Output the [X, Y] coordinate of the center of the cell containing the given text.  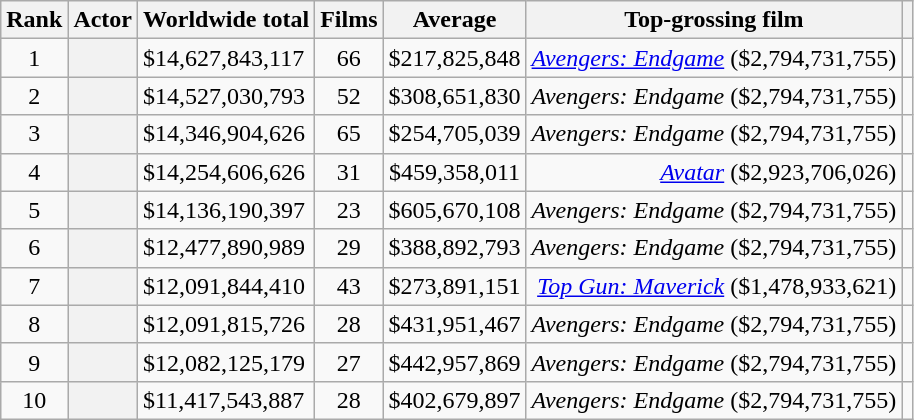
$217,825,848 [454, 58]
$12,082,125,179 [226, 362]
$308,651,830 [454, 96]
$605,670,108 [454, 210]
$14,254,606,626 [226, 172]
27 [349, 362]
2 [34, 96]
Films [349, 20]
5 [34, 210]
7 [34, 286]
$14,136,190,397 [226, 210]
$254,705,039 [454, 134]
23 [349, 210]
1 [34, 58]
10 [34, 400]
Actor [103, 20]
31 [349, 172]
66 [349, 58]
Avatar ($2,923,706,026) [714, 172]
4 [34, 172]
$273,891,151 [454, 286]
29 [349, 248]
8 [34, 324]
$14,627,843,117 [226, 58]
$14,527,030,793 [226, 96]
Rank [34, 20]
$11,417,543,887 [226, 400]
65 [349, 134]
$14,346,904,626 [226, 134]
9 [34, 362]
Top Gun: Maverick ($1,478,933,621) [714, 286]
$12,091,844,410 [226, 286]
Worldwide total [226, 20]
3 [34, 134]
$459,358,011 [454, 172]
52 [349, 96]
$442,957,869 [454, 362]
$12,091,815,726 [226, 324]
$431,951,467 [454, 324]
Average [454, 20]
43 [349, 286]
6 [34, 248]
$388,892,793 [454, 248]
$402,679,897 [454, 400]
Top-grossing film [714, 20]
$12,477,890,989 [226, 248]
